Output the (X, Y) coordinate of the center of the cell containing the given text.  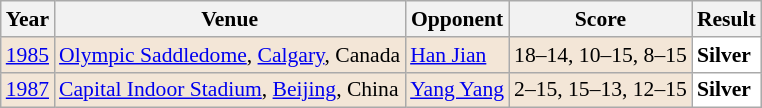
Score (600, 19)
Year (28, 19)
1987 (28, 90)
1985 (28, 55)
18–14, 10–15, 8–15 (600, 55)
Olympic Saddledome, Calgary, Canada (230, 55)
2–15, 15–13, 12–15 (600, 90)
Opponent (457, 19)
Yang Yang (457, 90)
Capital Indoor Stadium, Beijing, China (230, 90)
Han Jian (457, 55)
Result (726, 19)
Venue (230, 19)
